Return the (x, y) coordinate for the center point of the cell that contains the specified text.  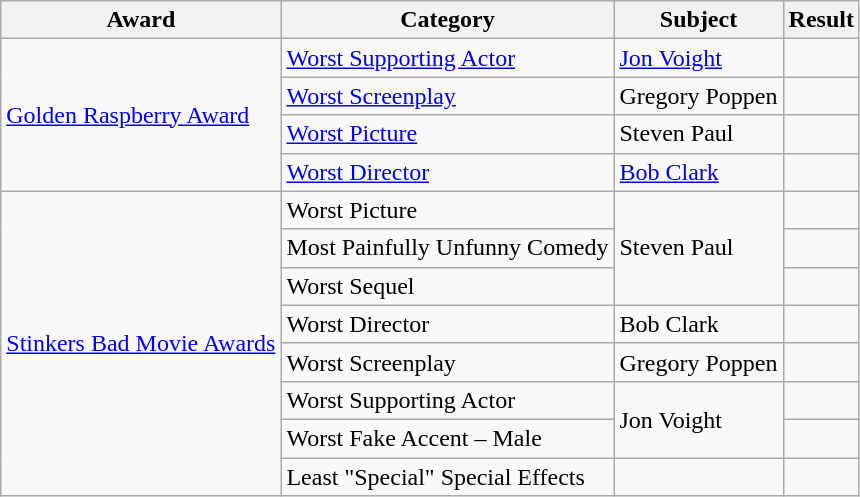
Least "Special" Special Effects (448, 477)
Stinkers Bad Movie Awards (141, 343)
Category (448, 20)
Result (821, 20)
Worst Sequel (448, 286)
Award (141, 20)
Golden Raspberry Award (141, 115)
Most Painfully Unfunny Comedy (448, 248)
Worst Fake Accent – Male (448, 438)
Subject (698, 20)
